Detect which cell encompasses the target text, then output its [X, Y] center coordinate. 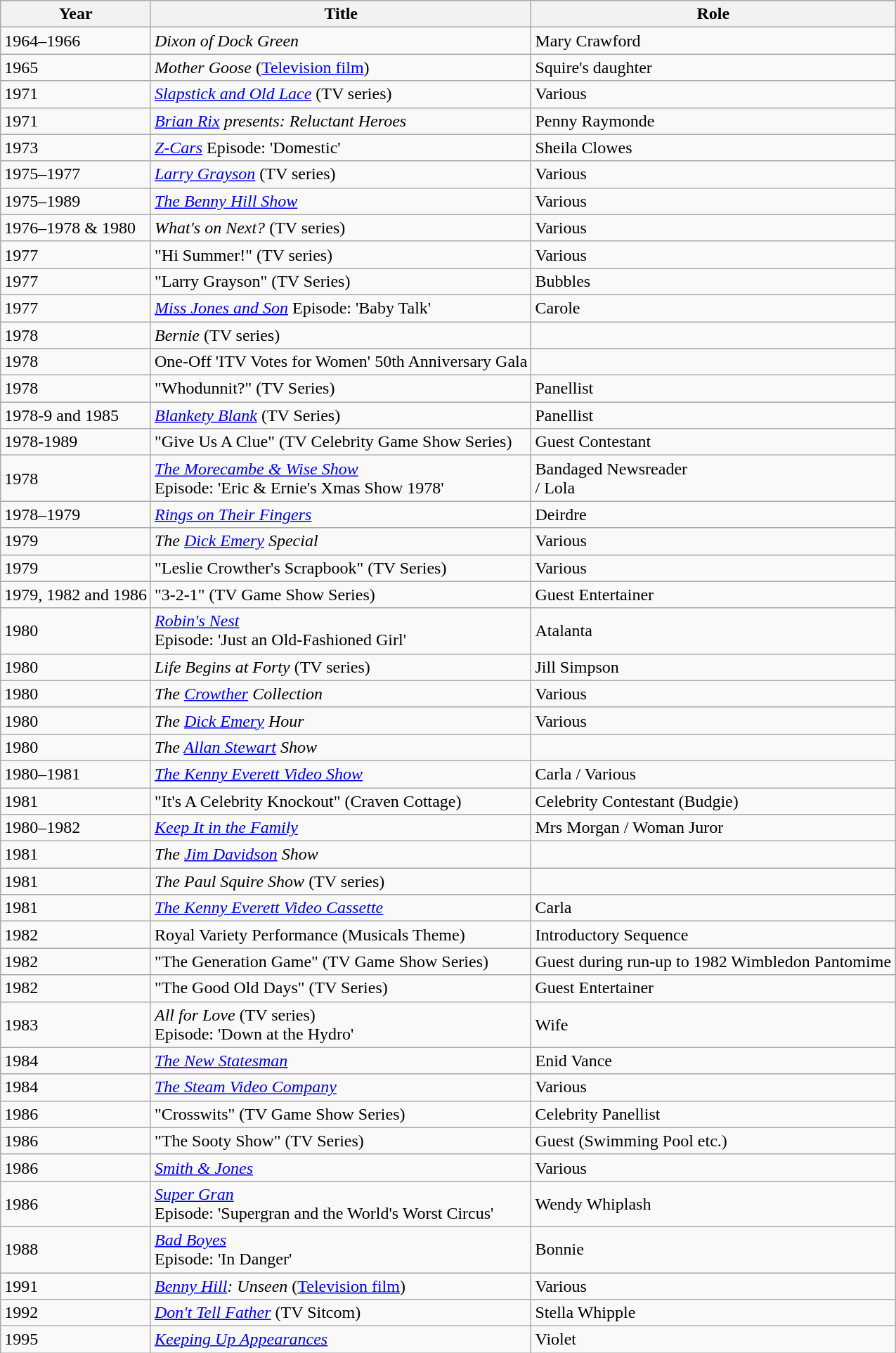
Royal Variety Performance (Musicals Theme) [340, 935]
Keeping Up Appearances [340, 1340]
1979, 1982 and 1986 [76, 595]
Bandaged Newsreader/ Lola [713, 478]
Z-Cars Episode: 'Domestic' [340, 148]
All for Love (TV series)Episode: 'Down at the Hydro' [340, 1025]
"It's A Celebrity Knockout" (Craven Cottage) [340, 801]
Smith & Jones [340, 1167]
Bubbles [713, 281]
Deirdre [713, 514]
Dixon of Dock Green [340, 41]
"3-2-1" (TV Game Show Series) [340, 595]
Guest Contestant [713, 442]
Carla [713, 908]
"Crosswits" (TV Game Show Series) [340, 1114]
Stella Whipple [713, 1313]
Bonnie [713, 1250]
Super GranEpisode: 'Supergran and the World's Worst Circus' [340, 1203]
Mother Goose (Television film) [340, 67]
Role [713, 14]
1988 [76, 1250]
Celebrity Contestant (Budgie) [713, 801]
Miss Jones and Son Episode: 'Baby Talk' [340, 308]
"Give Us A Clue" (TV Celebrity Game Show Series) [340, 442]
1975–1989 [76, 201]
Bernie (TV series) [340, 335]
"Larry Grayson" (TV Series) [340, 281]
1964–1966 [76, 41]
The Kenny Everett Video Show [340, 774]
Guest (Swimming Pool etc.) [713, 1141]
Celebrity Panellist [713, 1114]
Carla / Various [713, 774]
Enid Vance [713, 1061]
Wendy Whiplash [713, 1203]
"The Generation Game" (TV Game Show Series) [340, 962]
Don't Tell Father (TV Sitcom) [340, 1313]
"The Sooty Show" (TV Series) [340, 1141]
Jill Simpson [713, 667]
Violet [713, 1340]
1976–1978 & 1980 [76, 228]
Year [76, 14]
1992 [76, 1313]
Carole [713, 308]
1978-1989 [76, 442]
Wife [713, 1025]
Penny Raymonde [713, 121]
Blankety Blank (TV Series) [340, 415]
1978–1979 [76, 514]
Guest during run-up to 1982 Wimbledon Pantomime [713, 962]
The Allan Stewart Show [340, 747]
1991 [76, 1286]
Mary Crawford [713, 41]
Benny Hill: Unseen (Television film) [340, 1286]
Introductory Sequence [713, 935]
"Leslie Crowther's Scrapbook" (TV Series) [340, 568]
1978-9 and 1985 [76, 415]
The Morecambe & Wise ShowEpisode: 'Eric & Ernie's Xmas Show 1978' [340, 478]
Life Begins at Forty (TV series) [340, 667]
The Paul Squire Show (TV series) [340, 881]
The Jim Davidson Show [340, 855]
1965 [76, 67]
Atalanta [713, 631]
1995 [76, 1340]
Larry Grayson (TV series) [340, 174]
Mrs Morgan / Woman Juror [713, 828]
Slapstick and Old Lace (TV series) [340, 94]
Sheila Clowes [713, 148]
The Benny Hill Show [340, 201]
"The Good Old Days" (TV Series) [340, 988]
"Whodunnit?" (TV Series) [340, 389]
Keep It in the Family [340, 828]
The Dick Emery Special [340, 541]
The Kenny Everett Video Cassette [340, 908]
The Dick Emery Hour [340, 720]
Rings on Their Fingers [340, 514]
The Crowther Collection [340, 694]
What's on Next? (TV series) [340, 228]
The Steam Video Company [340, 1087]
"Hi Summer!" (TV series) [340, 254]
One-Off 'ITV Votes for Women' 50th Anniversary Gala [340, 362]
The New Statesman [340, 1061]
Title [340, 14]
Squire's daughter [713, 67]
Robin's NestEpisode: 'Just an Old-Fashioned Girl' [340, 631]
1980–1981 [76, 774]
Brian Rix presents: Reluctant Heroes [340, 121]
1980–1982 [76, 828]
Bad BoyesEpisode: 'In Danger' [340, 1250]
1983 [76, 1025]
1973 [76, 148]
1975–1977 [76, 174]
